Find where the given text appears and provide that cell's center as [X, Y] coordinate. 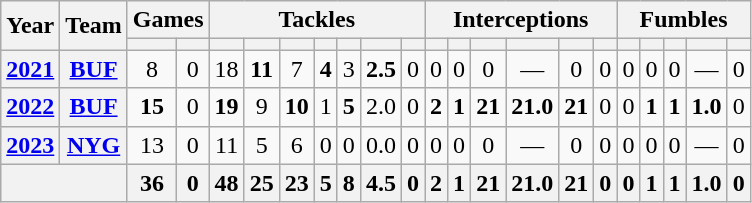
10 [296, 107]
13 [152, 145]
NYG [94, 145]
18 [226, 69]
Interceptions [520, 20]
23 [296, 183]
36 [152, 183]
2.0 [380, 107]
Team [94, 26]
2021 [30, 69]
Year [30, 26]
9 [262, 107]
25 [262, 183]
48 [226, 183]
15 [152, 107]
4 [326, 69]
2022 [30, 107]
0.0 [380, 145]
19 [226, 107]
2.5 [380, 69]
3 [348, 69]
7 [296, 69]
Fumbles [684, 20]
Games [168, 20]
2023 [30, 145]
4.5 [380, 183]
6 [296, 145]
Tackles [316, 20]
